Locate the cell with the specified text and output its (X, Y) center coordinate. 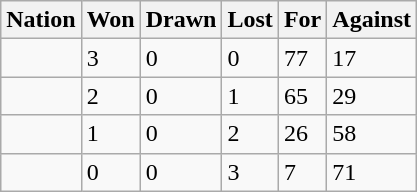
29 (372, 96)
26 (302, 134)
65 (302, 96)
71 (372, 172)
17 (372, 58)
77 (302, 58)
7 (302, 172)
58 (372, 134)
Lost (250, 20)
Nation (41, 20)
For (302, 20)
Against (372, 20)
Drawn (181, 20)
Won (110, 20)
